Pinpoint the cell where the given text exists, returning its [x, y] midpoint coordinate. 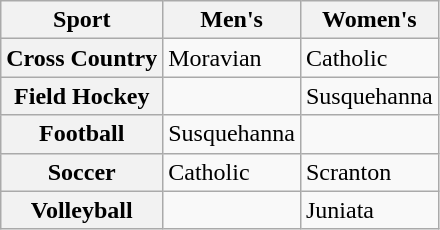
Sport [82, 20]
Football [82, 134]
Volleyball [82, 210]
Soccer [82, 172]
Cross Country [82, 58]
Scranton [369, 172]
Men's [232, 20]
Moravian [232, 58]
Women's [369, 20]
Juniata [369, 210]
Field Hockey [82, 96]
